Determine the [x, y] coordinate at the center of the cell enclosing the given text.  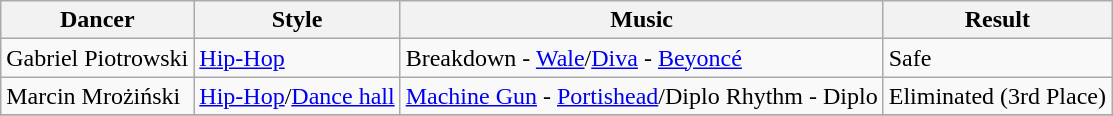
Music [642, 20]
Gabriel Piotrowski [98, 58]
Hip-Hop/Dance hall [297, 96]
Result [997, 20]
Eliminated (3rd Place) [997, 96]
Safe [997, 58]
Machine Gun - Portishead/Diplo Rhythm - Diplo [642, 96]
Style [297, 20]
Breakdown - Wale/Diva - Beyoncé [642, 58]
Dancer [98, 20]
Marcin Mrożiński [98, 96]
Hip-Hop [297, 58]
